Return the (X, Y) coordinate for the center point of the cell that contains the specified text.  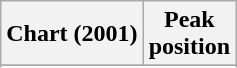
Chart (2001) (72, 34)
Peakposition (189, 34)
